From the cell containing the given text, extract its center point as [x, y] coordinate. 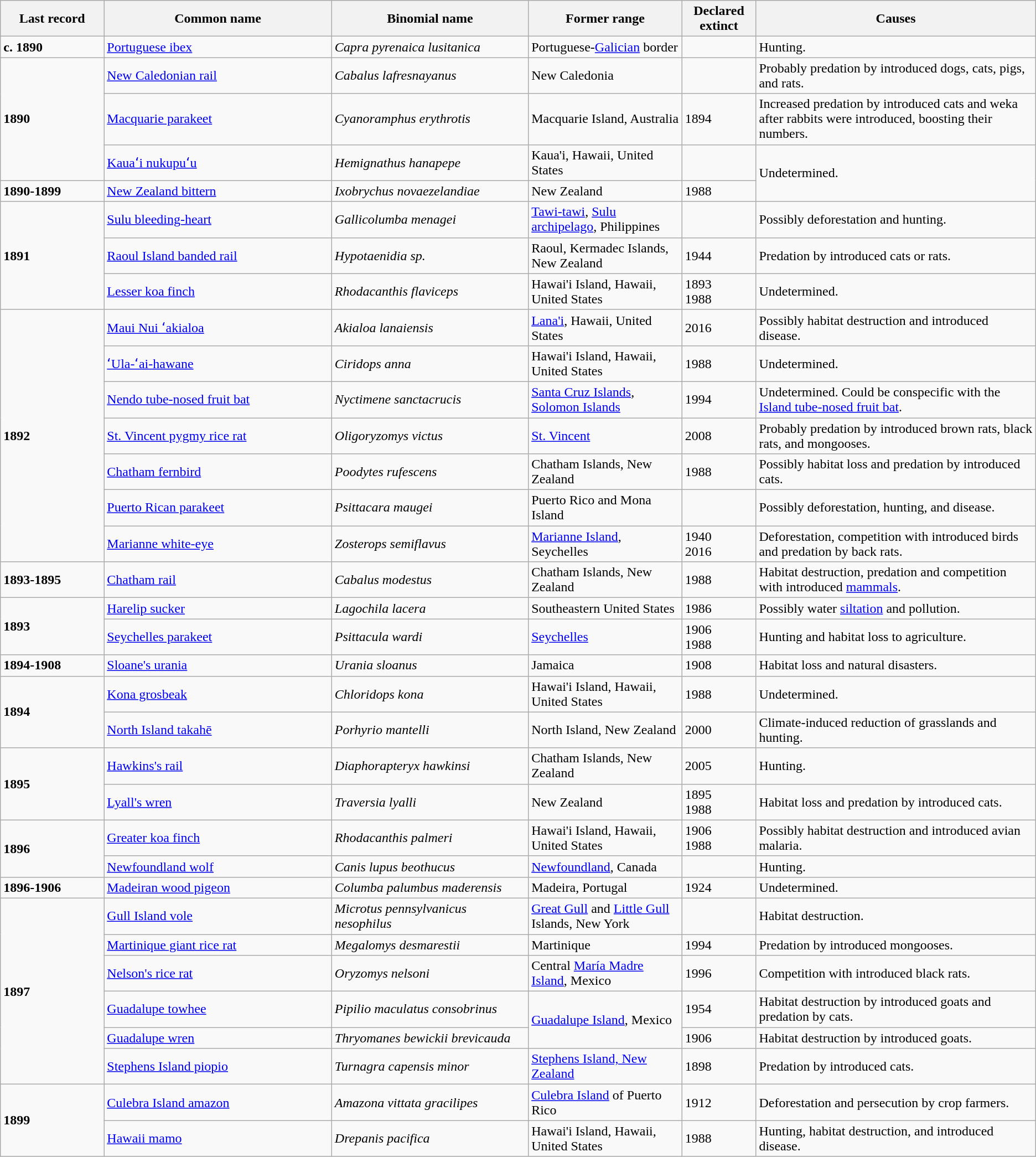
Chatham fernbird [218, 472]
18931988 [719, 291]
Greater koa finch [218, 838]
1890-1899 [52, 191]
Possibly habitat loss and predation by introduced cats. [895, 472]
Hypotaenidia sp. [429, 256]
Nelson's rice rat [218, 973]
Jamaica [605, 665]
1890 [52, 119]
Puerto Rico and Mona Island [605, 508]
Pipilio maculatus consobrinus [429, 1010]
Guadalupe Island, Mexico [605, 1020]
Declared extinct [719, 19]
Predation by introduced cats. [895, 1066]
1892 [52, 435]
North Island, New Zealand [605, 730]
Causes [895, 19]
Common name [218, 19]
Hunting and habitat loss to agriculture. [895, 637]
Habitat destruction by introduced goats. [895, 1038]
Culebra Island amazon [218, 1103]
Possibly habitat destruction and introduced avian malaria. [895, 838]
Cabalus modestus [429, 580]
New Caledonian rail [218, 75]
Canis lupus beothucus [429, 866]
Hawaii mamo [218, 1138]
Tawi-tawi, Sulu archipelago, Philippines [605, 219]
1906 [719, 1038]
Oligoryzomys victus [429, 435]
Southeastern United States [605, 608]
Central María Madre Island, Mexico [605, 973]
Raoul Island banded rail [218, 256]
Possibly water siltation and pollution. [895, 608]
2008 [719, 435]
Possibly deforestation, hunting, and disease. [895, 508]
Guadalupe towhee [218, 1010]
1891 [52, 256]
Newfoundland, Canada [605, 866]
Hawkins's rail [218, 766]
Traversia lyalli [429, 802]
Habitat loss and natural disasters. [895, 665]
1912 [719, 1103]
Psittacula wardi [429, 637]
Oryzomys nelsoni [429, 973]
1894-1908 [52, 665]
Culebra Island of Puerto Rico [605, 1103]
Hunting, habitat destruction, and introduced disease. [895, 1138]
Portuguese-Galician border [605, 47]
Probably predation by introduced dogs, cats, pigs, and rats. [895, 75]
Guadalupe wren [218, 1038]
St. Vincent pygmy rice rat [218, 435]
Climate-induced reduction of grasslands and hunting. [895, 730]
Stephens Island piopio [218, 1066]
Poodytes rufescens [429, 472]
1893-1895 [52, 580]
New Zealand bittern [218, 191]
New Caledonia [605, 75]
1897 [52, 991]
Lyall's wren [218, 802]
Megalomys desmarestii [429, 945]
1944 [719, 256]
Predation by introduced cats or rats. [895, 256]
Microtus pennsylvanicus nesophilus [429, 916]
Predation by introduced mongooses. [895, 945]
Capra pyrenaica lusitanica [429, 47]
Newfoundland wolf [218, 866]
Habitat loss and predation by introduced cats. [895, 802]
1893 [52, 627]
Turnagra capensis minor [429, 1066]
Lana'i, Hawaii, United States [605, 328]
Great Gull and Little Gull Islands, New York [605, 916]
Nyctimene sanctacrucis [429, 400]
Madeira, Portugal [605, 887]
Former range [605, 19]
Raoul, Kermadec Islands, New Zealand [605, 256]
Diaphorapteryx hawkinsi [429, 766]
1895 [52, 784]
1896-1906 [52, 887]
Thryomanes bewickii brevicauda [429, 1038]
Columba palumbus maderensis [429, 887]
Last record [52, 19]
Marianne Island, Seychelles [605, 544]
Binomial name [429, 19]
Seychelles parakeet [218, 637]
Macquarie Island, Australia [605, 119]
Rhodacanthis palmeri [429, 838]
Chloridops kona [429, 694]
North Island takahē [218, 730]
Cabalus lafresnayanus [429, 75]
Lesser koa finch [218, 291]
Deforestation, competition with introduced birds and predation by back rats. [895, 544]
Habitat destruction. [895, 916]
Possibly habitat destruction and introduced disease. [895, 328]
St. Vincent [605, 435]
Portuguese ibex [218, 47]
Martinique [605, 945]
Urania sloanus [429, 665]
Hemignathus hanapepe [429, 163]
Ixobrychus novaezelandiae [429, 191]
Porhyrio mantelli [429, 730]
Kona grosbeak [218, 694]
Sloane's urania [218, 665]
Seychelles [605, 637]
Santa Cruz Islands, Solomon Islands [605, 400]
Stephens Island, New Zealand [605, 1066]
1899 [52, 1120]
Rhodacanthis flaviceps [429, 291]
2000 [719, 730]
Maui Nui ʻakialoa [218, 328]
Kaua'i, Hawaii, United States [605, 163]
18951988 [719, 802]
Puerto Rican parakeet [218, 508]
1898 [719, 1066]
Competition with introduced black rats. [895, 973]
19402016 [719, 544]
Drepanis pacifica [429, 1138]
1986 [719, 608]
1908 [719, 665]
Nendo tube-nosed fruit bat [218, 400]
Gull Island vole [218, 916]
Psittacara maugei [429, 508]
Probably predation by introduced brown rats, black rats, and mongooses. [895, 435]
1954 [719, 1010]
Amazona vittata gracilipes [429, 1103]
2016 [719, 328]
Madeiran wood pigeon [218, 887]
Gallicolumba menagei [429, 219]
Chatham rail [218, 580]
2005 [719, 766]
Marianne white-eye [218, 544]
1924 [719, 887]
c. 1890 [52, 47]
Akialoa lanaiensis [429, 328]
Martinique giant rice rat [218, 945]
Lagochila lacera [429, 608]
Harelip sucker [218, 608]
ʻUla-ʻai-hawane [218, 363]
Habitat destruction by introduced goats and predation by cats. [895, 1010]
Undetermined. Could be conspecific with the Island tube-nosed fruit bat. [895, 400]
Zosterops semiflavus [429, 544]
Increased predation by introduced cats and weka after rabbits were introduced, boosting their numbers. [895, 119]
Cyanoramphus erythrotis [429, 119]
1996 [719, 973]
1896 [52, 848]
Habitat destruction, predation and competition with introduced mammals. [895, 580]
Deforestation and persecution by crop farmers. [895, 1103]
Macquarie parakeet [218, 119]
Ciridops anna [429, 363]
Sulu bleeding-heart [218, 219]
Kauaʻi nukupuʻu [218, 163]
Possibly deforestation and hunting. [895, 219]
